Output the (x, y) coordinate of the center of the cell containing the given text.  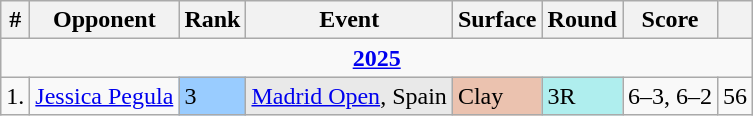
Rank (212, 20)
Surface (497, 20)
Score (670, 20)
Jessica Pegula (104, 96)
1. (16, 96)
Round (582, 20)
56 (736, 96)
# (16, 20)
3 (212, 96)
Clay (497, 96)
2025 (377, 58)
6–3, 6–2 (670, 96)
Event (349, 20)
Opponent (104, 20)
Madrid Open, Spain (349, 96)
3R (582, 96)
